Detect which cell encompasses the target text, then output its [X, Y] center coordinate. 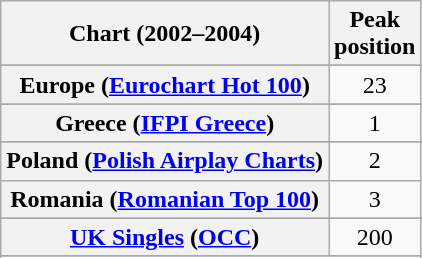
Peakposition [375, 34]
Greece (IFPI Greece) [165, 123]
2 [375, 161]
1 [375, 123]
200 [375, 237]
UK Singles (OCC) [165, 237]
Romania (Romanian Top 100) [165, 199]
3 [375, 199]
23 [375, 85]
Poland (Polish Airplay Charts) [165, 161]
Europe (Eurochart Hot 100) [165, 85]
Chart (2002–2004) [165, 34]
